Find where the given text appears and provide that cell's center as [x, y] coordinate. 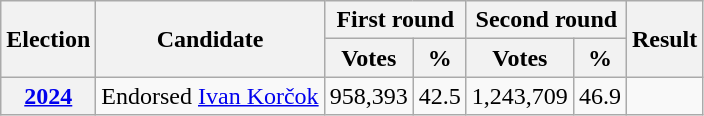
Endorsed Ivan Korčok [210, 96]
958,393 [368, 96]
Result [664, 39]
46.9 [600, 96]
Second round [546, 20]
Election [48, 39]
1,243,709 [520, 96]
42.5 [440, 96]
2024 [48, 96]
First round [395, 20]
Candidate [210, 39]
